Return the (x, y) coordinate for the center point of the cell that contains the specified text.  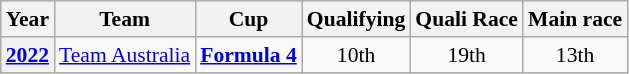
Main race (575, 19)
Cup (248, 19)
Quali Race (466, 19)
Formula 4 (248, 55)
10th (356, 55)
Team (124, 19)
13th (575, 55)
Qualifying (356, 19)
Year (28, 19)
19th (466, 55)
Team Australia (124, 55)
2022 (28, 55)
